Locate the cell with the specified text and output its (X, Y) center coordinate. 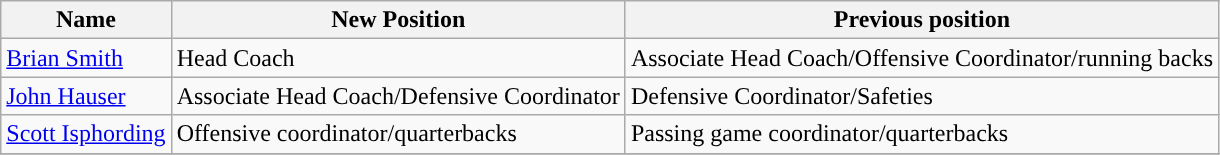
Name (86, 20)
Associate Head Coach/Defensive Coordinator (398, 96)
New Position (398, 20)
Offensive coordinator/quarterbacks (398, 134)
Defensive Coordinator/Safeties (922, 96)
Head Coach (398, 58)
Associate Head Coach/Offensive Coordinator/running backs (922, 58)
Passing game coordinator/quarterbacks (922, 134)
Scott Isphording (86, 134)
Brian Smith (86, 58)
John Hauser (86, 96)
Previous position (922, 20)
